Scan for the cell matching the given text and deliver its [X, Y] coordinate at center. 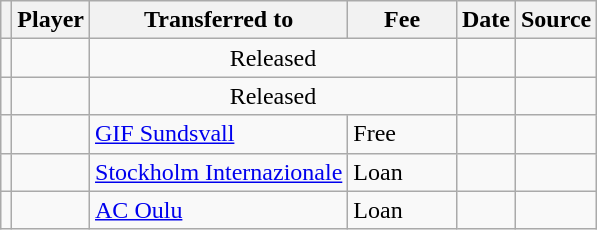
GIF Sundsvall [219, 134]
Free [402, 134]
AC Oulu [219, 210]
Transferred to [219, 20]
Player [51, 20]
Date [486, 20]
Fee [402, 20]
Stockholm Internazionale [219, 172]
Source [556, 20]
